Provide the (X, Y) coordinate of the cell's center where the given text is located.  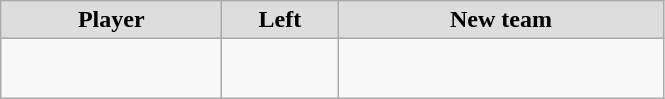
Player (112, 20)
New team (501, 20)
Left (280, 20)
